Locate the cell with the specified text and output its (x, y) center coordinate. 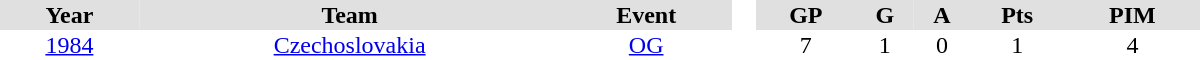
Team (350, 15)
Year (70, 15)
7 (806, 45)
4 (1132, 45)
A (942, 15)
G (884, 15)
0 (942, 45)
Event (646, 15)
PIM (1132, 15)
GP (806, 15)
Pts (1018, 15)
OG (646, 45)
Czechoslovakia (350, 45)
1984 (70, 45)
